Return the (x, y) coordinate for the center point of the cell that contains the specified text.  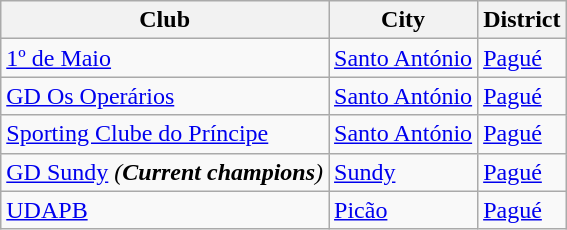
Club (165, 20)
District (522, 20)
City (404, 20)
UDAPB (165, 210)
Sundy (404, 172)
GD Sundy (Current champions) (165, 172)
1º de Maio (165, 58)
Picão (404, 210)
GD Os Operários (165, 96)
Sporting Clube do Príncipe (165, 134)
